Extract the (X, Y) coordinate from the center of the cell holding the provided text.  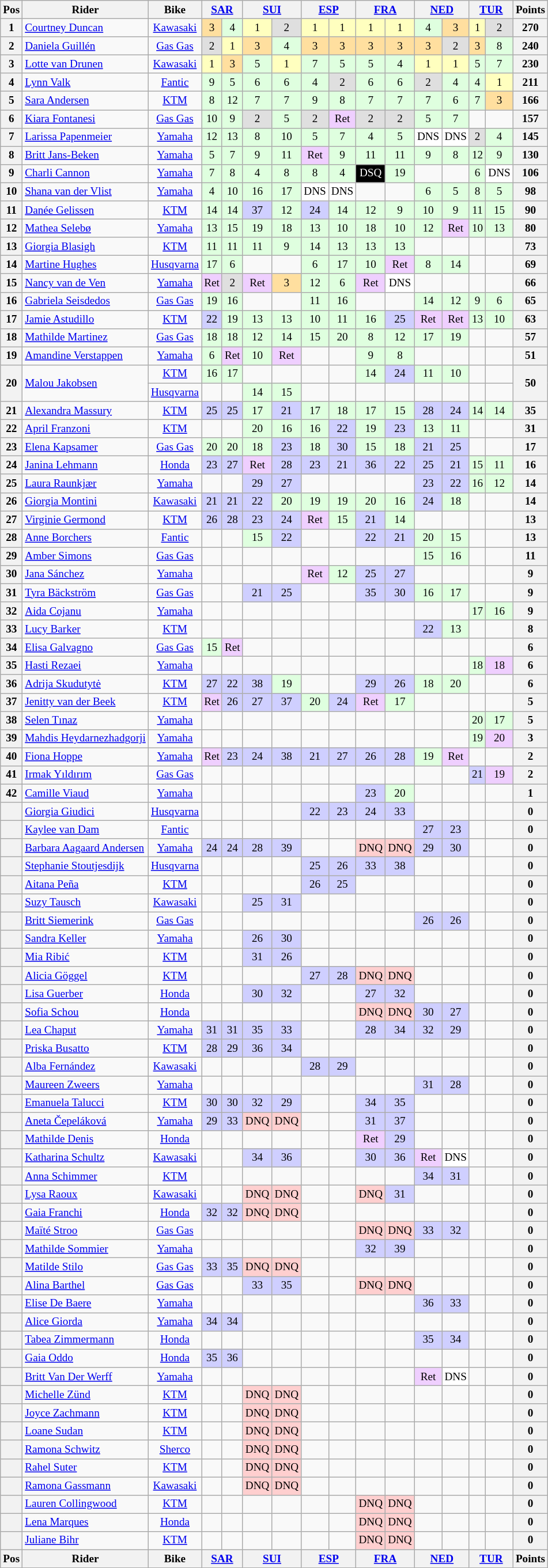
Mia Ribić (85, 957)
Michelle Zünd (85, 1395)
98 (530, 192)
80 (530, 228)
Shana van der Vlist (85, 192)
130 (530, 156)
Amber Simons (85, 556)
Giorgia Blasigh (85, 247)
Jenitty van der Beek (85, 702)
Joyce Zachmann (85, 1413)
Charli Cannon (85, 173)
Ramona Gassmann (85, 1486)
57 (530, 338)
Ramona Schwitz (85, 1449)
Aneta Čepeláková (85, 1122)
Janina Lehmann (85, 465)
Anna Schimmer (85, 1176)
Gaia Oddo (85, 1358)
270 (530, 28)
240 (530, 46)
69 (530, 265)
Maïté Stroo (85, 1230)
Giorgia Montini (85, 502)
Tabea Zimmermann (85, 1340)
Lea Chaput (85, 1030)
Lena Marques (85, 1522)
65 (530, 301)
Aitana Peña (85, 884)
Malou Jakobsen (85, 382)
Alicia Göggel (85, 976)
Selen Tınaz (85, 721)
Juliane Bihr (85, 1540)
Britt Van Der Werff (85, 1377)
Mathilde Denis (85, 1139)
Suzy Tausch (85, 903)
106 (530, 173)
Amandine Verstappen (85, 356)
51 (530, 356)
Adrija Skudutytė (85, 684)
Sofia Schou (85, 1012)
Laura Raunkjær (85, 483)
Lauren Collingwood (85, 1504)
Gaia Franchi (85, 1213)
Elena Kapsamer (85, 447)
Britt Jans-Beken (85, 156)
Daniela Guillén (85, 46)
Lysa Raoux (85, 1194)
Rahel Suter (85, 1468)
157 (530, 119)
Martine Hughes (85, 265)
Alice Giorda (85, 1322)
50 (530, 382)
63 (530, 319)
Katharina Schultz (85, 1158)
Mathilde Martinez (85, 338)
Stephanie Stoutjesdijk (85, 866)
73 (530, 247)
42 (12, 793)
Mahdis Heydarnezhadgorji (85, 738)
Mathea Selebø (85, 228)
Gabriela Seisdedos (85, 301)
Elisa Galvagno (85, 647)
Maureen Zweers (85, 1085)
Tyra Bäckström (85, 593)
Aida Cojanu (85, 611)
Kaylee van Dam (85, 830)
Danée Gelissen (85, 210)
Lucy Barker (85, 629)
211 (530, 82)
Hasti Rezaei (85, 666)
Virginie Germond (85, 520)
Larissa Papenmeier (85, 137)
Nancy van de Ven (85, 283)
Courtney Duncan (85, 28)
Lotte van Drunen (85, 64)
Barbara Aagaard Andersen (85, 848)
Elise De Baere (85, 1304)
Fiona Hoppe (85, 757)
41 (12, 775)
Alexandra Massury (85, 411)
90 (530, 210)
230 (530, 64)
66 (530, 283)
Loane Sudan (85, 1431)
Alina Barthel (85, 1285)
Priska Busatto (85, 1048)
Alba Fernández (85, 1067)
Jamie Astudillo (85, 319)
Sherco (175, 1449)
Sara Andersen (85, 101)
Kiara Fontanesi (85, 119)
Britt Siemerink (85, 921)
Mathilde Sommier (85, 1249)
Camille Viaud (85, 793)
Lisa Guerber (85, 994)
Lynn Valk (85, 82)
Irmak Yıldırım (85, 775)
DSQ (371, 173)
Matilde Stilo (85, 1267)
Giorgia Giudici (85, 812)
April Franzoni (85, 429)
166 (530, 101)
Sandra Keller (85, 939)
40 (12, 757)
Emanuela Talucci (85, 1103)
145 (530, 137)
Anne Borchers (85, 538)
Jana Sánchez (85, 574)
